Find where the given text appears and provide that cell's center as (x, y) coordinate. 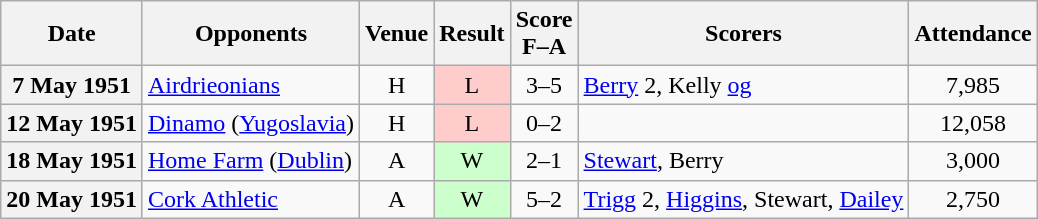
Berry 2, Kelly og (744, 85)
ScoreF–A (544, 34)
18 May 1951 (72, 161)
3,000 (973, 161)
Trigg 2, Higgins, Stewart, Dailey (744, 199)
Airdrieonians (250, 85)
Scorers (744, 34)
Home Farm (Dublin) (250, 161)
Attendance (973, 34)
Cork Athletic (250, 199)
2,750 (973, 199)
Opponents (250, 34)
Result (472, 34)
2–1 (544, 161)
Stewart, Berry (744, 161)
7,985 (973, 85)
Date (72, 34)
3–5 (544, 85)
12 May 1951 (72, 123)
7 May 1951 (72, 85)
0–2 (544, 123)
12,058 (973, 123)
Venue (397, 34)
Dinamo (Yugoslavia) (250, 123)
5–2 (544, 199)
20 May 1951 (72, 199)
